Identify which cell holds the provided text, then report its (X, Y) central coordinate. 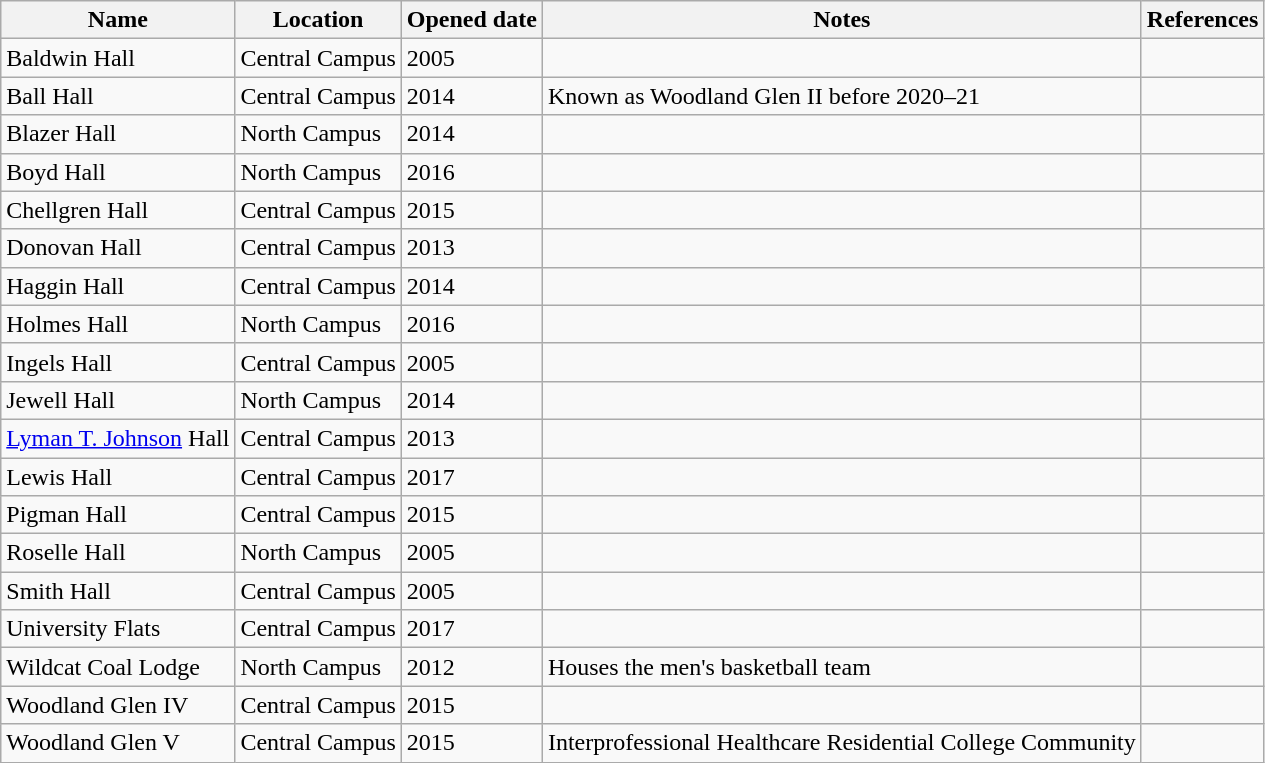
Woodland Glen IV (118, 705)
Ball Hall (118, 96)
Jewell Hall (118, 400)
Houses the men's basketball team (842, 667)
Ingels Hall (118, 362)
Haggin Hall (118, 286)
Roselle Hall (118, 553)
University Flats (118, 629)
Opened date (472, 20)
Woodland Glen V (118, 743)
Interprofessional Healthcare Residential College Community (842, 743)
Lewis Hall (118, 477)
Blazer Hall (118, 134)
References (1202, 20)
Notes (842, 20)
2012 (472, 667)
Smith Hall (118, 591)
Holmes Hall (118, 324)
Donovan Hall (118, 248)
Wildcat Coal Lodge (118, 667)
Chellgren Hall (118, 210)
Name (118, 20)
Boyd Hall (118, 172)
Pigman Hall (118, 515)
Lyman T. Johnson Hall (118, 438)
Baldwin Hall (118, 58)
Location (318, 20)
Known as Woodland Glen II before 2020–21 (842, 96)
